Return the (X, Y) coordinate for the center point of the cell that contains the specified text.  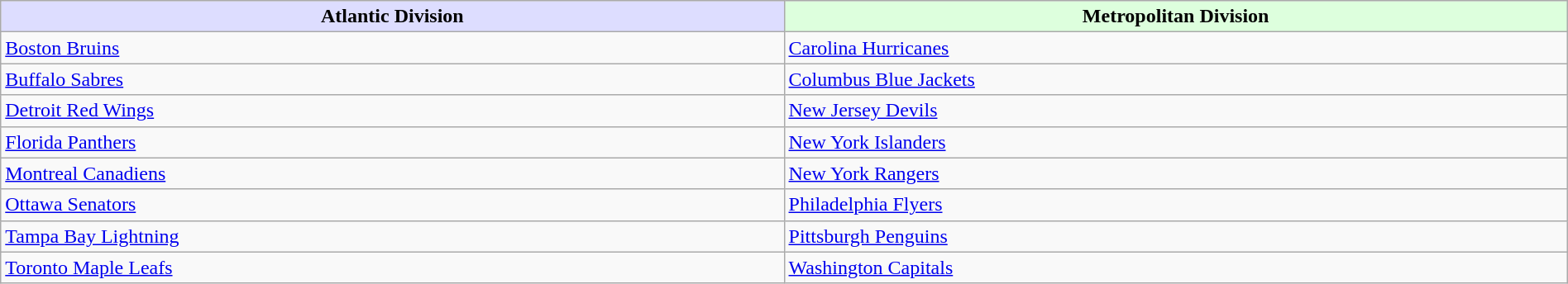
Boston Bruins (392, 48)
Tampa Bay Lightning (392, 236)
Atlantic Division (392, 17)
Metropolitan Division (1176, 17)
Buffalo Sabres (392, 79)
Washington Capitals (1176, 267)
Carolina Hurricanes (1176, 48)
Toronto Maple Leafs (392, 267)
Detroit Red Wings (392, 111)
New York Islanders (1176, 142)
Montreal Canadiens (392, 173)
Philadelphia Flyers (1176, 205)
Pittsburgh Penguins (1176, 236)
New York Rangers (1176, 173)
Columbus Blue Jackets (1176, 79)
New Jersey Devils (1176, 111)
Florida Panthers (392, 142)
Ottawa Senators (392, 205)
